Extract the (X, Y) coordinate from the center of the cell holding the provided text.  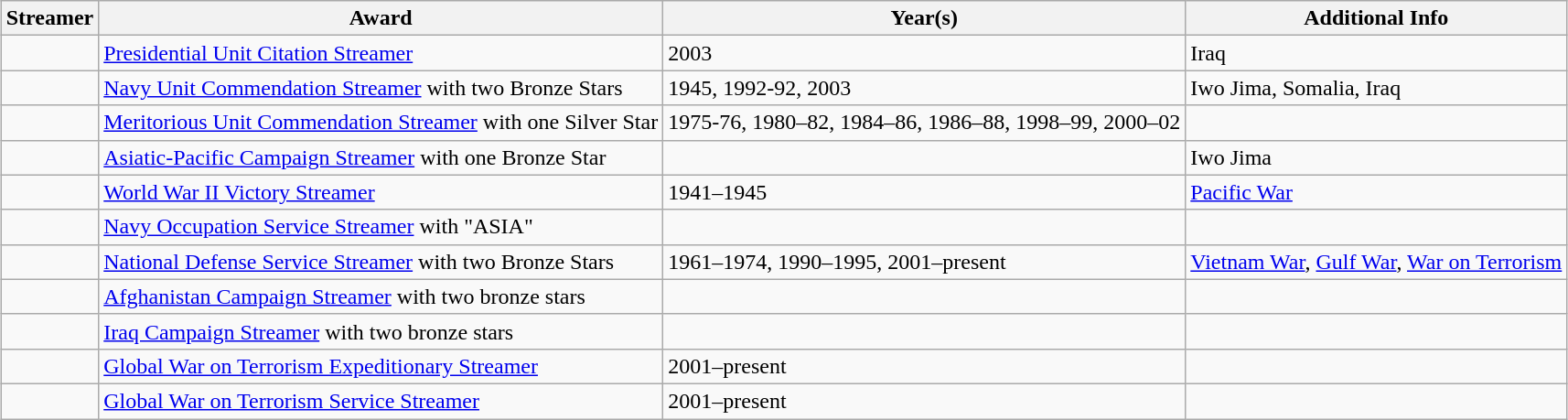
National Defense Service Streamer with two Bronze Stars (381, 262)
Afghanistan Campaign Streamer with two bronze stars (381, 296)
1961–1974, 1990–1995, 2001–present (924, 262)
Iraq (1376, 53)
Iwo Jima, Somalia, Iraq (1376, 88)
Vietnam War, Gulf War, War on Terrorism (1376, 262)
Pacific War (1376, 192)
Year(s) (924, 18)
Navy Occupation Service Streamer with "ASIA" (381, 227)
1975-76, 1980–82, 1984–86, 1986–88, 1998–99, 2000–02 (924, 123)
World War II Victory Streamer (381, 192)
Iwo Jima (1376, 157)
Additional Info (1376, 18)
Meritorious Unit Commendation Streamer with one Silver Star (381, 123)
Iraq Campaign Streamer with two bronze stars (381, 331)
Global War on Terrorism Expeditionary Streamer (381, 366)
1941–1945 (924, 192)
Presidential Unit Citation Streamer (381, 53)
Global War on Terrorism Service Streamer (381, 401)
Navy Unit Commendation Streamer with two Bronze Stars (381, 88)
2003 (924, 53)
Award (381, 18)
1945, 1992-92, 2003 (924, 88)
Streamer (49, 18)
Asiatic-Pacific Campaign Streamer with one Bronze Star (381, 157)
